Provide the (x, y) coordinate of the cell's center where the given text is located.  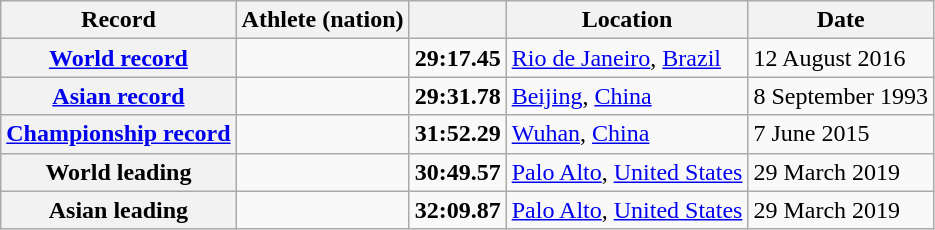
Asian record (118, 96)
Championship record (118, 134)
Beijing, China (627, 96)
World record (118, 58)
30:49.57 (458, 172)
Asian leading (118, 210)
Wuhan, China (627, 134)
12 August 2016 (841, 58)
Date (841, 20)
Rio de Janeiro, Brazil (627, 58)
31:52.29 (458, 134)
Location (627, 20)
29:31.78 (458, 96)
World leading (118, 172)
Record (118, 20)
8 September 1993 (841, 96)
29:17.45 (458, 58)
7 June 2015 (841, 134)
32:09.87 (458, 210)
Athlete (nation) (322, 20)
